Pinpoint the cell where the given text exists, returning its [x, y] midpoint coordinate. 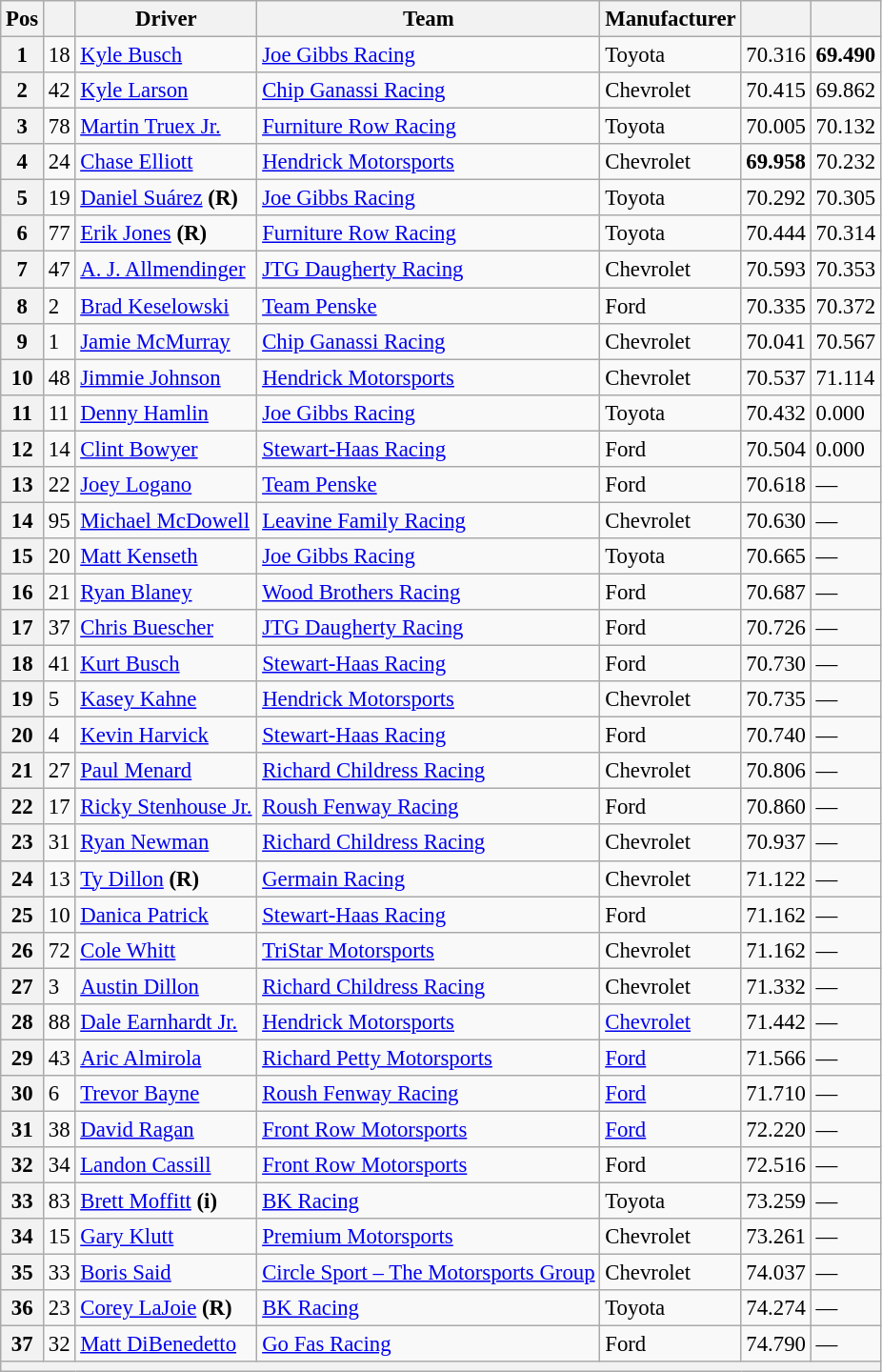
70.305 [846, 198]
70.432 [775, 413]
47 [59, 270]
70.292 [775, 198]
Matt DiBenedetto [166, 1344]
Corey LaJoie (R) [166, 1308]
David Ragan [166, 1129]
Ryan Blaney [166, 592]
Paul Menard [166, 771]
74.037 [775, 1273]
Manufacturer [671, 19]
88 [59, 1022]
A. J. Allmendinger [166, 270]
Denny Hamlin [166, 413]
Chase Elliott [166, 162]
Kyle Larson [166, 91]
Ricky Stenhouse Jr. [166, 807]
Martin Truex Jr. [166, 127]
Richard Petty Motorsports [429, 1058]
74.790 [775, 1344]
43 [59, 1058]
Pos [23, 19]
70.593 [775, 270]
Cole Whitt [166, 950]
Michael McDowell [166, 520]
73.261 [775, 1237]
70.372 [846, 306]
29 [23, 1058]
70.444 [775, 233]
70.618 [775, 485]
Boris Said [166, 1273]
Gary Klutt [166, 1237]
71.332 [775, 986]
71.566 [775, 1058]
70.687 [775, 592]
Danica Patrick [166, 915]
Ty Dillon (R) [166, 878]
8 [23, 306]
42 [59, 91]
70.937 [775, 843]
Go Fas Racing [429, 1344]
83 [59, 1201]
9 [23, 341]
71.710 [775, 1094]
70.415 [775, 91]
38 [59, 1129]
70.567 [846, 341]
74.274 [775, 1308]
Circle Sport – The Motorsports Group [429, 1273]
69.490 [846, 55]
7 [23, 270]
72 [59, 950]
Brad Keselowski [166, 306]
30 [23, 1094]
Joey Logano [166, 485]
28 [23, 1022]
70.806 [775, 771]
70.630 [775, 520]
Team [429, 19]
Landon Cassill [166, 1165]
Austin Dillon [166, 986]
71.114 [846, 377]
70.730 [775, 664]
70.537 [775, 377]
70.504 [775, 449]
Kevin Harvick [166, 736]
36 [23, 1308]
70.665 [775, 556]
77 [59, 233]
Daniel Suárez (R) [166, 198]
73.259 [775, 1201]
70.005 [775, 127]
69.958 [775, 162]
95 [59, 520]
Ryan Newman [166, 843]
70.740 [775, 736]
16 [23, 592]
Aric Almirola [166, 1058]
Jamie McMurray [166, 341]
70.735 [775, 699]
Dale Earnhardt Jr. [166, 1022]
Premium Motorsports [429, 1237]
Trevor Bayne [166, 1094]
Kasey Kahne [166, 699]
Chris Buescher [166, 628]
70.353 [846, 270]
Matt Kenseth [166, 556]
12 [23, 449]
70.316 [775, 55]
70.232 [846, 162]
Clint Bowyer [166, 449]
41 [59, 664]
70.314 [846, 233]
70.860 [775, 807]
70.132 [846, 127]
70.041 [775, 341]
TriStar Motorsports [429, 950]
70.726 [775, 628]
Jimmie Johnson [166, 377]
71.122 [775, 878]
35 [23, 1273]
Germain Racing [429, 878]
Brett Moffitt (i) [166, 1201]
Kurt Busch [166, 664]
Wood Brothers Racing [429, 592]
72.516 [775, 1165]
25 [23, 915]
72.220 [775, 1129]
Kyle Busch [166, 55]
Leavine Family Racing [429, 520]
26 [23, 950]
48 [59, 377]
71.442 [775, 1022]
Driver [166, 19]
78 [59, 127]
70.335 [775, 306]
69.862 [846, 91]
Erik Jones (R) [166, 233]
